Return (x, y) of the center of cell containing provided text 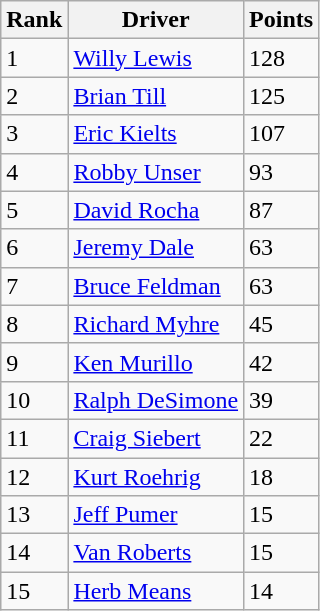
Richard Myhre (156, 324)
13 (34, 515)
Points (282, 20)
125 (282, 96)
Kurt Roehrig (156, 477)
Driver (156, 20)
Eric Kielts (156, 134)
39 (282, 400)
4 (34, 172)
Van Roberts (156, 553)
1 (34, 58)
9 (34, 362)
Craig Siebert (156, 438)
22 (282, 438)
10 (34, 400)
6 (34, 248)
42 (282, 362)
Bruce Feldman (156, 286)
Brian Till (156, 96)
87 (282, 210)
12 (34, 477)
Jeff Pumer (156, 515)
Herb Means (156, 591)
8 (34, 324)
107 (282, 134)
45 (282, 324)
5 (34, 210)
Ken Murillo (156, 362)
128 (282, 58)
Jeremy Dale (156, 248)
Ralph DeSimone (156, 400)
2 (34, 96)
Robby Unser (156, 172)
18 (282, 477)
3 (34, 134)
7 (34, 286)
Rank (34, 20)
David Rocha (156, 210)
Willy Lewis (156, 58)
93 (282, 172)
11 (34, 438)
